Find where the given text appears and provide that cell's center as [x, y] coordinate. 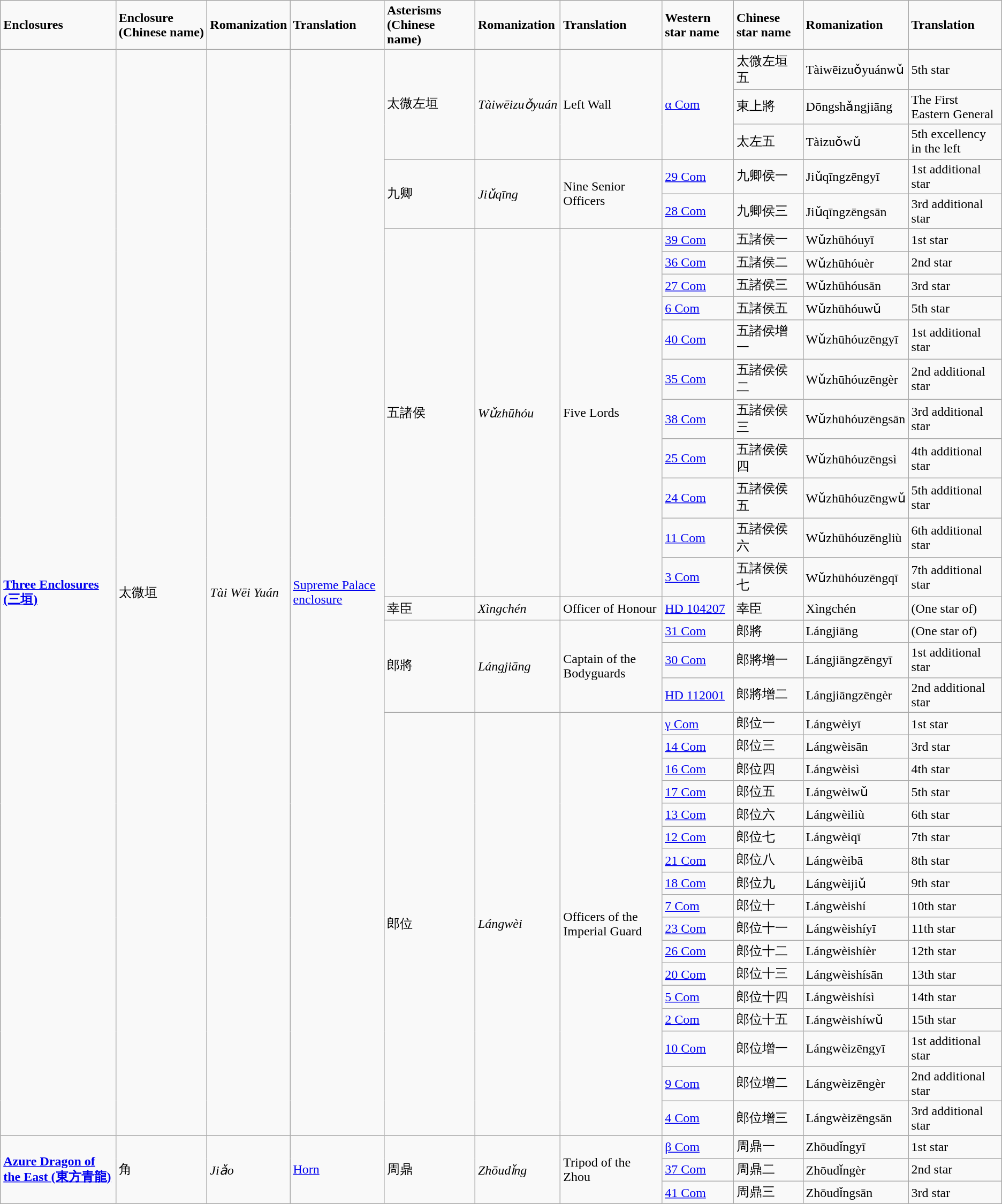
郎位十 [768, 906]
23 Com [698, 929]
γ Com [698, 723]
五諸侯三 [768, 286]
31 Com [698, 631]
7 Com [698, 906]
Wǔzhūhóuzēngwǔ [855, 498]
Captain of the Bodyguards [611, 666]
Zhōudǐng [517, 1170]
Western star name [698, 25]
7th additional star [955, 577]
40 Com [698, 339]
五諸侯侯二 [768, 379]
Lángwèisān [855, 747]
Lángjiāngzēngèr [855, 695]
39 Com [698, 240]
Wǔzhūhóuzēngqī [855, 577]
7th star [955, 838]
Lángwèijiǔ [855, 883]
郎將增一 [768, 660]
Tàizuǒwǔ [855, 141]
五諸侯增一 [768, 339]
郎位十一 [768, 929]
Wǔzhūhóuzēngsān [855, 419]
9th star [955, 883]
Lángwèiqī [855, 838]
14 Com [698, 747]
Wǔzhūhóuzēngyī [855, 339]
Lángwèizēngèr [855, 1083]
Supreme Palace enclosure [337, 593]
Lángwèiliù [855, 814]
郎位三 [768, 747]
郎位十四 [768, 997]
5th excellency in the left [955, 141]
Lángjiāngzēngyī [855, 660]
周鼎 [430, 1170]
五諸侯侯五 [768, 498]
5th additional star [955, 498]
Horn [337, 1170]
Wǔzhūhóuzēngèr [855, 379]
郎位十二 [768, 951]
太微垣 [162, 593]
五諸侯 [430, 413]
郎位一 [768, 723]
11th star [955, 929]
Lángwèizēngsān [855, 1118]
Zhōudǐngyī [855, 1147]
11 Com [698, 538]
Jiǎo [248, 1170]
郎位十三 [768, 974]
五諸侯侯七 [768, 577]
4th star [955, 769]
18 Com [698, 883]
太微左垣 [430, 104]
角 [162, 1170]
九卿 [430, 194]
郎位 [430, 924]
8th star [955, 860]
2 Com [698, 1020]
Lángwèishí [855, 906]
郎位七 [768, 838]
4th additional star [955, 459]
β Com [698, 1147]
郎位五 [768, 792]
29 Com [698, 177]
Lángwèishíwǔ [855, 1020]
3 Com [698, 577]
13th star [955, 974]
郎位六 [768, 814]
Asterisms (Chinese name) [430, 25]
Azure Dragon of the East (東方青龍) [58, 1170]
Wǔzhūhóu [517, 413]
Enclosures [58, 25]
郎位八 [768, 860]
12th star [955, 951]
Five Lords [611, 413]
九卿侯三 [768, 211]
東上將 [768, 107]
HD 104207 [698, 609]
五諸侯侯六 [768, 538]
五諸侯二 [768, 263]
16 Com [698, 769]
Wǔzhūhóuwǔ [855, 308]
五諸侯一 [768, 240]
6 Com [698, 308]
21 Com [698, 860]
41 Com [698, 1192]
Tài Wēi Yuán [248, 593]
4 Com [698, 1118]
Lángwèizēngyī [855, 1049]
Enclosure (Chinese name) [162, 25]
Lángwèishíèr [855, 951]
五諸侯侯三 [768, 419]
Zhōudǐngèr [855, 1170]
13 Com [698, 814]
6th additional star [955, 538]
15th star [955, 1020]
周鼎一 [768, 1147]
太左五 [768, 141]
The First Eastern General [955, 107]
37 Com [698, 1170]
26 Com [698, 951]
12 Com [698, 838]
Officer of Honour [611, 609]
Lángwèiwǔ [855, 792]
28 Com [698, 211]
27 Com [698, 286]
HD 112001 [698, 695]
Zhōudǐngsān [855, 1192]
5 Com [698, 997]
Lángwèishísān [855, 974]
Tàiwēizuǒyuán [517, 104]
郎位九 [768, 883]
郎位四 [768, 769]
Officers of the Imperial Guard [611, 924]
38 Com [698, 419]
郎將增二 [768, 695]
Lángwèiyī [855, 723]
Lángwèibā [855, 860]
Dōngshǎngjiāng [855, 107]
α Com [698, 104]
Three Enclosures (三垣) [58, 593]
郎位增一 [768, 1049]
35 Com [698, 379]
9 Com [698, 1083]
Lángwèisì [855, 769]
Lángwèishíyī [855, 929]
Wǔzhūhóusān [855, 286]
Wǔzhūhóuzēngsì [855, 459]
Lángwèi [517, 924]
郎位增三 [768, 1118]
Chinese star name [768, 25]
五諸侯侯四 [768, 459]
Left Wall [611, 104]
Nine Senior Officers [611, 194]
五諸侯五 [768, 308]
25 Com [698, 459]
Wǔzhūhóuèr [855, 263]
Tripod of the Zhou [611, 1170]
周鼎二 [768, 1170]
郎位十五 [768, 1020]
36 Com [698, 263]
九卿侯一 [768, 177]
30 Com [698, 660]
24 Com [698, 498]
6th star [955, 814]
郎位增二 [768, 1083]
Tàiwēizuǒyuánwǔ [855, 70]
10th star [955, 906]
Wǔzhūhóuzēngliù [855, 538]
14th star [955, 997]
Jiǔqīngzēngyī [855, 177]
17 Com [698, 792]
周鼎三 [768, 1192]
Jiǔqīngzēngsān [855, 211]
10 Com [698, 1049]
20 Com [698, 974]
Lángwèishísì [855, 997]
Wǔzhūhóuyī [855, 240]
Jiǔqīng [517, 194]
太微左垣五 [768, 70]
